Scan for the cell matching the given text and deliver its (X, Y) coordinate at center. 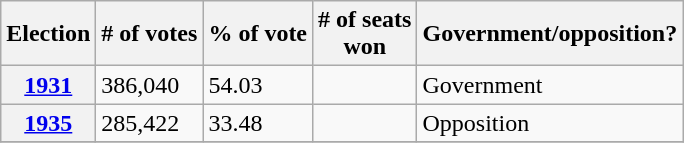
Opposition (550, 123)
285,422 (150, 123)
33.48 (258, 123)
386,040 (150, 85)
Government/opposition? (550, 34)
Election (48, 34)
# of seatswon (365, 34)
1931 (48, 85)
% of vote (258, 34)
Government (550, 85)
# of votes (150, 34)
1935 (48, 123)
54.03 (258, 85)
